Extract the [x, y] coordinate from the center of the cell holding the provided text.  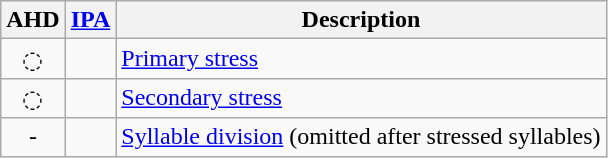
IPA [90, 20]
- [33, 137]
Secondary stress [361, 98]
Syllable division (omitted after stressed syllables) [361, 137]
AHD [33, 20]
Description [361, 20]
Primary stress [361, 59]
